Determine the [x, y] coordinate at the center of the cell enclosing the given text.  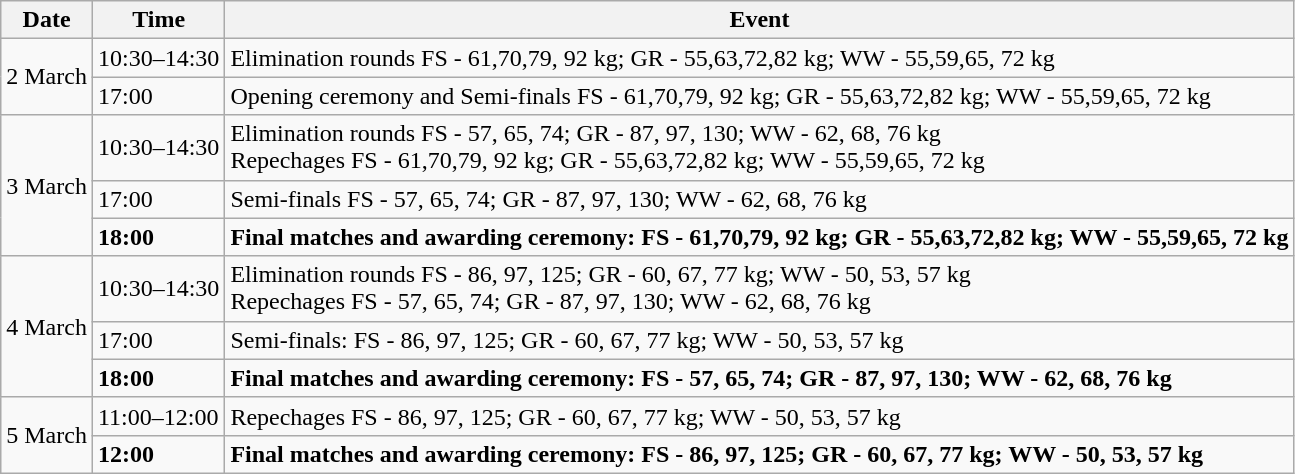
Time [158, 20]
Date [47, 20]
Final matches and awarding ceremony: FS - 57, 65, 74; GR - 87, 97, 130; WW - 62, 68, 76 kg [760, 378]
Semi-finals FS - 57, 65, 74; GR - 87, 97, 130; WW - 62, 68, 76 kg [760, 199]
Elimination rounds FS - 86, 97, 125; GR - 60, 67, 77 kg; WW - 50, 53, 57 kgRepechages FS - 57, 65, 74; GR - 87, 97, 130; WW - 62, 68, 76 kg [760, 288]
Semi-finals: FS - 86, 97, 125; GR - 60, 67, 77 kg; WW - 50, 53, 57 kg [760, 340]
4 March [47, 326]
Elimination rounds FS - 61,70,79, 92 kg; GR - 55,63,72,82 kg; WW - 55,59,65, 72 kg [760, 58]
Repechages FS - 86, 97, 125; GR - 60, 67, 77 kg; WW - 50, 53, 57 kg [760, 416]
Event [760, 20]
Elimination rounds FS - 57, 65, 74; GR - 87, 97, 130; WW - 62, 68, 76 kgRepechages FS - 61,70,79, 92 kg; GR - 55,63,72,82 kg; WW - 55,59,65, 72 kg [760, 148]
11:00–12:00 [158, 416]
5 March [47, 435]
3 March [47, 186]
Final matches and awarding ceremony: FS - 86, 97, 125; GR - 60, 67, 77 kg; WW - 50, 53, 57 kg [760, 454]
Final matches and awarding ceremony: FS - 61,70,79, 92 kg; GR - 55,63,72,82 kg; WW - 55,59,65, 72 kg [760, 237]
2 March [47, 77]
12:00 [158, 454]
Opening ceremony and Semi-finals FS - 61,70,79, 92 kg; GR - 55,63,72,82 kg; WW - 55,59,65, 72 kg [760, 96]
